Pinpoint the cell where the given text exists, returning its [X, Y] midpoint coordinate. 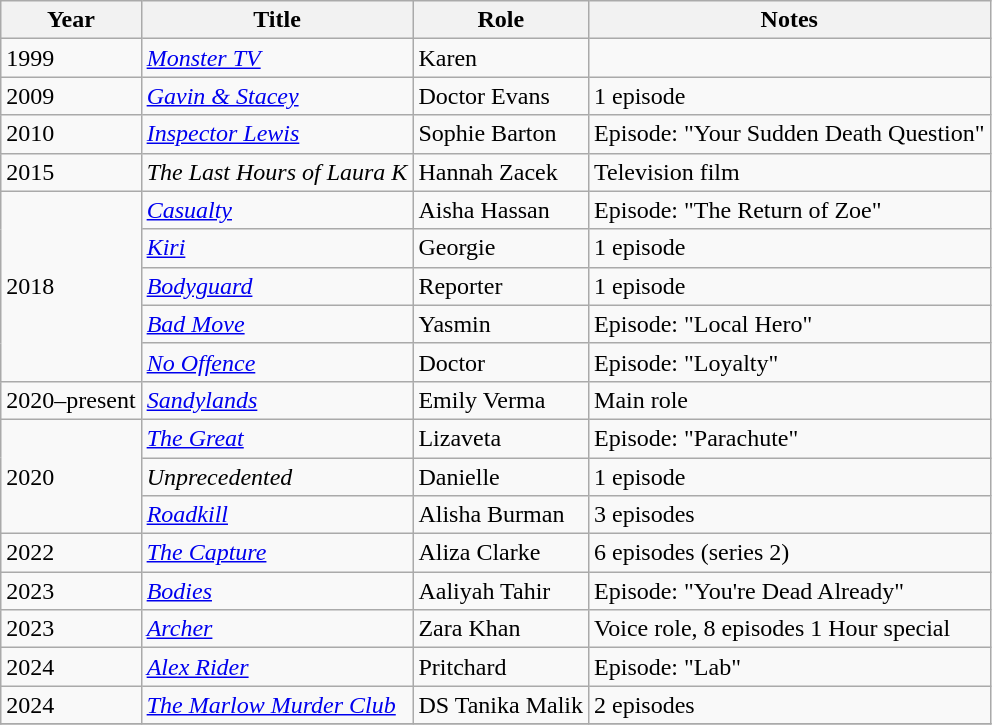
Unprecedented [277, 477]
Pritchard [501, 667]
2022 [71, 553]
Reporter [501, 286]
Title [277, 20]
Karen [501, 58]
Episode: "Lab" [790, 667]
Yasmin [501, 324]
Casualty [277, 210]
The Last Hours of Laura K [277, 172]
The Marlow Murder Club [277, 705]
1999 [71, 58]
Emily Verma [501, 400]
The Capture [277, 553]
The Great [277, 438]
Alisha Burman [501, 515]
Sophie Barton [501, 134]
Doctor Evans [501, 96]
Notes [790, 20]
Aliza Clarke [501, 553]
Lizaveta [501, 438]
Georgie [501, 248]
Television film [790, 172]
Aaliyah Tahir [501, 591]
2010 [71, 134]
2020–present [71, 400]
Hannah Zacek [501, 172]
Aisha Hassan [501, 210]
3 episodes [790, 515]
Gavin & Stacey [277, 96]
Episode: "Local Hero" [790, 324]
2020 [71, 476]
Danielle [501, 477]
Episode: "The Return of Zoe" [790, 210]
2018 [71, 286]
2 episodes [790, 705]
Inspector Lewis [277, 134]
Sandylands [277, 400]
Episode: "Your Sudden Death Question" [790, 134]
Episode: "Parachute" [790, 438]
6 episodes (series 2) [790, 553]
Archer [277, 629]
Bad Move [277, 324]
Kiri [277, 248]
Monster TV [277, 58]
Episode: "Loyalty" [790, 362]
DS Tanika Malik [501, 705]
Year [71, 20]
Episode: "You're Dead Already" [790, 591]
2015 [71, 172]
Role [501, 20]
Bodies [277, 591]
2009 [71, 96]
Voice role, 8 episodes 1 Hour special [790, 629]
Bodyguard [277, 286]
Roadkill [277, 515]
Alex Rider [277, 667]
No Offence [277, 362]
Doctor [501, 362]
Zara Khan [501, 629]
Main role [790, 400]
